Return [x, y] of the center of cell containing provided text 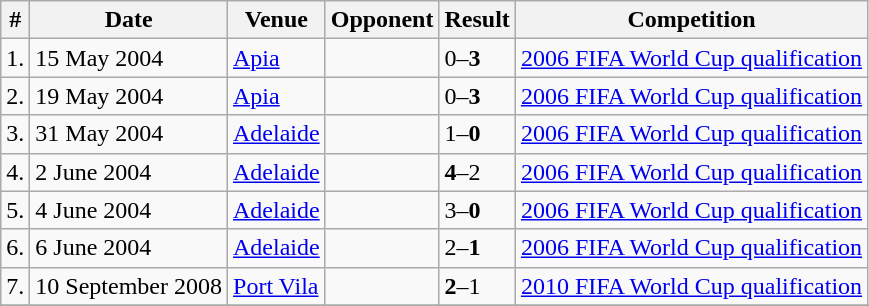
Opponent [382, 20]
Venue [277, 20]
5. [16, 210]
6. [16, 248]
Date [129, 20]
4–2 [477, 172]
4. [16, 172]
# [16, 20]
Port Vila [277, 286]
15 May 2004 [129, 58]
19 May 2004 [129, 96]
7. [16, 286]
2. [16, 96]
3. [16, 134]
1–0 [477, 134]
Competition [691, 20]
6 June 2004 [129, 248]
3–0 [477, 210]
2 June 2004 [129, 172]
4 June 2004 [129, 210]
2010 FIFA World Cup qualification [691, 286]
10 September 2008 [129, 286]
31 May 2004 [129, 134]
Result [477, 20]
1. [16, 58]
